Locate the cell with the specified text and output its (x, y) center coordinate. 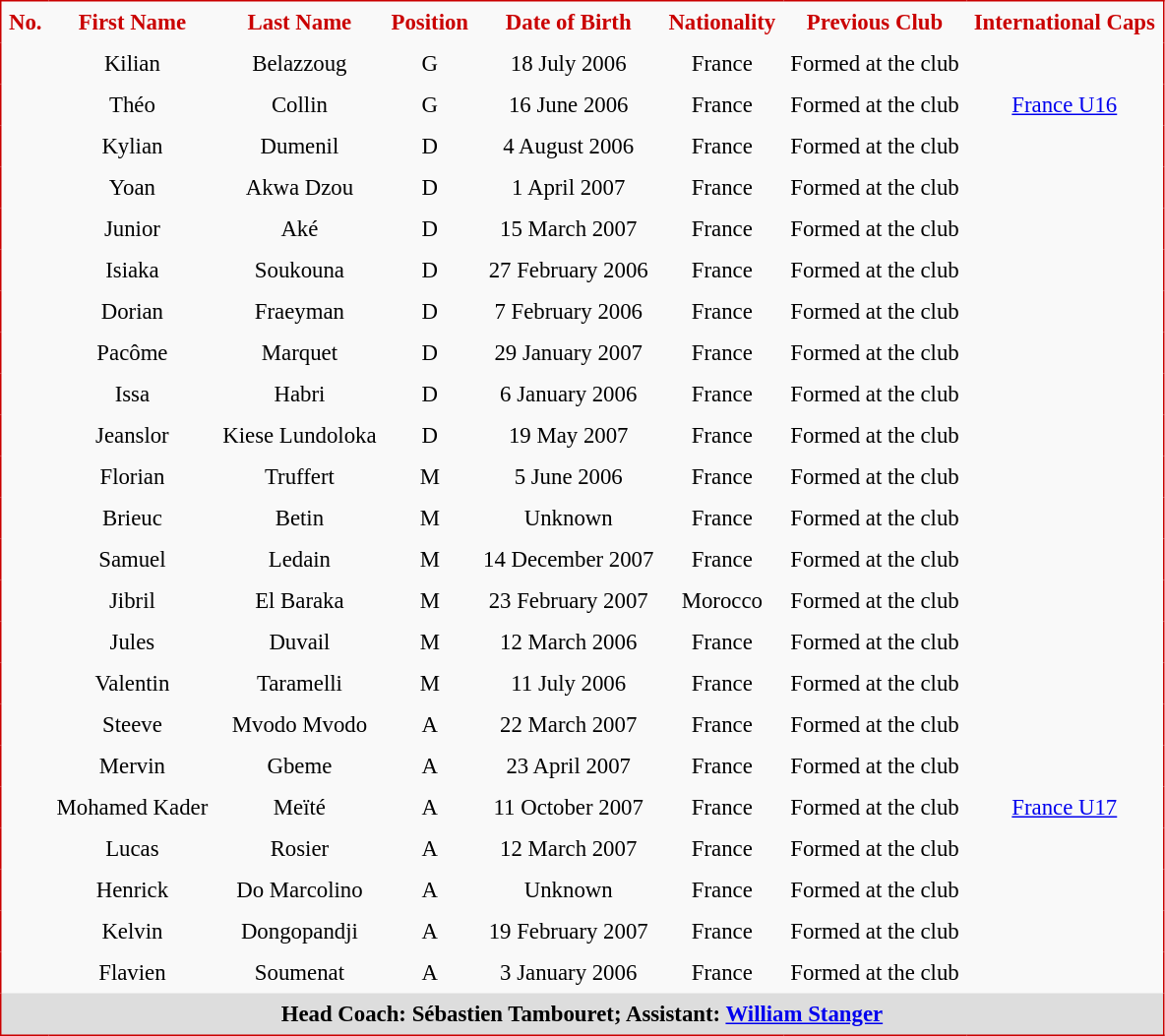
16 June 2006 (569, 105)
Dumenil (299, 147)
Mvodo Mvodo (299, 725)
Flavien (132, 973)
Position (429, 22)
19 February 2007 (569, 932)
Do Marcolino (299, 890)
International Caps (1065, 22)
Ledain (299, 560)
Yoan (132, 188)
Date of Birth (569, 22)
Belazzoug (299, 64)
Morocco (722, 601)
Mohamed Kader (132, 808)
Nationality (722, 22)
14 December 2007 (569, 560)
Jules (132, 642)
4 August 2006 (569, 147)
Soukouna (299, 271)
Previous Club (875, 22)
Akwa Dzou (299, 188)
27 February 2006 (569, 271)
No. (26, 22)
Aké (299, 229)
Taramelli (299, 684)
22 March 2007 (569, 725)
23 February 2007 (569, 601)
Jibril (132, 601)
Lucas (132, 849)
5 June 2006 (569, 477)
Betin (299, 518)
Habri (299, 395)
Kilian (132, 64)
Isiaka (132, 271)
Marquet (299, 353)
Soumenat (299, 973)
Valentin (132, 684)
12 March 2007 (569, 849)
Last Name (299, 22)
Head Coach: Sébastien Tambouret; Assistant: William Stanger (582, 1015)
7 February 2006 (569, 312)
Brieuc (132, 518)
1 April 2007 (569, 188)
Pacôme (132, 353)
Junior (132, 229)
Truffert (299, 477)
18 July 2006 (569, 64)
Mervin (132, 766)
Dongopandji (299, 932)
Jeanslor (132, 436)
First Name (132, 22)
Rosier (299, 849)
Kiese Lundoloka (299, 436)
France U17 (1065, 808)
Florian (132, 477)
Duvail (299, 642)
3 January 2006 (569, 973)
Kelvin (132, 932)
Fraeyman (299, 312)
23 April 2007 (569, 766)
Théo (132, 105)
Issa (132, 395)
Henrick (132, 890)
6 January 2006 (569, 395)
29 January 2007 (569, 353)
11 October 2007 (569, 808)
19 May 2007 (569, 436)
12 March 2006 (569, 642)
France U16 (1065, 105)
Steeve (132, 725)
Samuel (132, 560)
Kylian (132, 147)
Gbeme (299, 766)
15 March 2007 (569, 229)
El Baraka (299, 601)
Collin (299, 105)
Meïté (299, 808)
Dorian (132, 312)
11 July 2006 (569, 684)
